Pinpoint the cell where the given text exists, returning its (X, Y) midpoint coordinate. 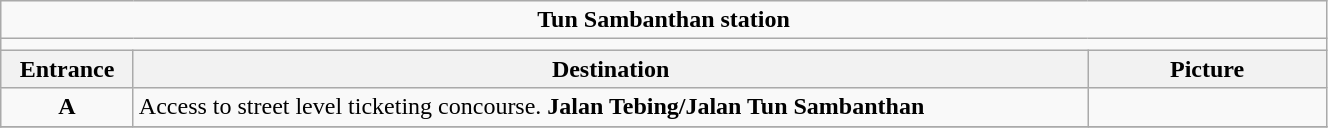
Tun Sambanthan station (664, 20)
Access to street level ticketing concourse. Jalan Tebing/Jalan Tun Sambanthan (610, 107)
A (68, 107)
Picture (1208, 69)
Destination (610, 69)
Entrance (68, 69)
